Locate the cell with the specified text and output its (X, Y) center coordinate. 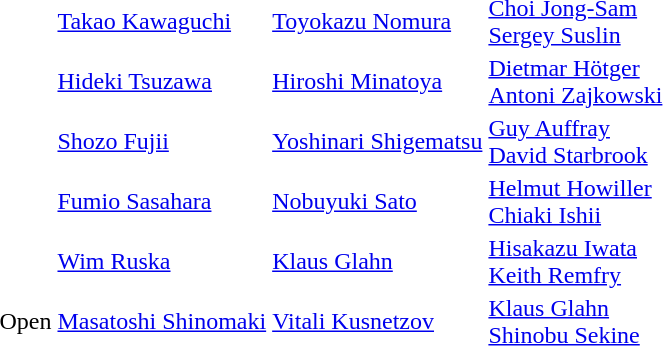
Yoshinari Shigematsu (378, 142)
Hideki Tsuzawa (162, 82)
Nobuyuki Sato (378, 202)
Shozo Fujii (162, 142)
Fumio Sasahara (162, 202)
Wim Ruska (162, 262)
Hiroshi Minatoya (378, 82)
Klaus Glahn (378, 262)
